Return the (x, y) coordinate for the center point of the cell that contains the specified text.  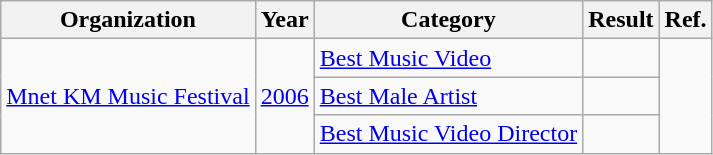
Best Male Artist (448, 96)
Ref. (686, 20)
Best Music Video (448, 58)
Mnet KM Music Festival (128, 96)
Category (448, 20)
Best Music Video Director (448, 134)
Organization (128, 20)
Result (621, 20)
Year (284, 20)
2006 (284, 96)
